Detect which cell encompasses the target text, then output its [x, y] center coordinate. 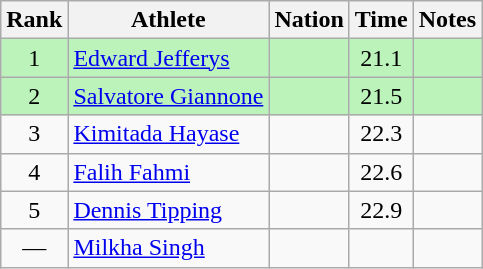
Time [381, 20]
22.6 [381, 172]
4 [34, 172]
Salvatore Giannone [168, 96]
Rank [34, 20]
21.1 [381, 58]
Falih Fahmi [168, 172]
5 [34, 210]
22.9 [381, 210]
Edward Jefferys [168, 58]
21.5 [381, 96]
Athlete [168, 20]
3 [34, 134]
Nation [309, 20]
— [34, 248]
2 [34, 96]
Notes [447, 20]
Dennis Tipping [168, 210]
Milkha Singh [168, 248]
1 [34, 58]
22.3 [381, 134]
Kimitada Hayase [168, 134]
